Determine the [x, y] coordinate at the center of the cell enclosing the given text.  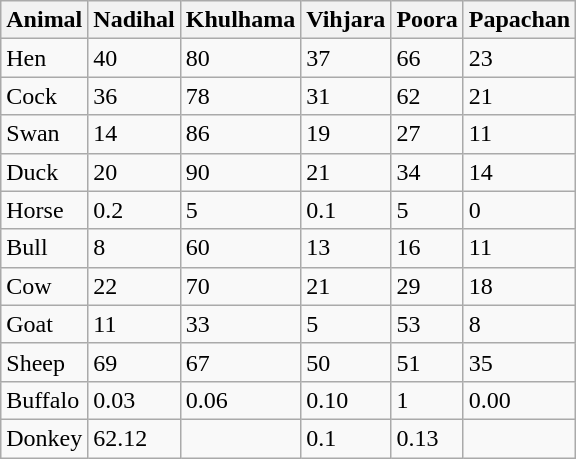
0.00 [519, 400]
35 [519, 362]
Khulhama [240, 20]
13 [346, 248]
70 [240, 286]
Vihjara [346, 20]
50 [346, 362]
27 [427, 134]
Sheep [44, 362]
0 [519, 210]
29 [427, 286]
Buffalo [44, 400]
Papachan [519, 20]
86 [240, 134]
Duck [44, 172]
16 [427, 248]
Bull [44, 248]
0.06 [240, 400]
66 [427, 58]
69 [134, 362]
0.03 [134, 400]
1 [427, 400]
51 [427, 362]
Donkey [44, 438]
0.2 [134, 210]
60 [240, 248]
Poora [427, 20]
67 [240, 362]
18 [519, 286]
40 [134, 58]
80 [240, 58]
Nadihal [134, 20]
20 [134, 172]
Swan [44, 134]
36 [134, 96]
Cock [44, 96]
31 [346, 96]
19 [346, 134]
22 [134, 286]
0.13 [427, 438]
Goat [44, 324]
33 [240, 324]
0.10 [346, 400]
Horse [44, 210]
34 [427, 172]
53 [427, 324]
Cow [44, 286]
23 [519, 58]
Animal [44, 20]
62 [427, 96]
62.12 [134, 438]
Hen [44, 58]
37 [346, 58]
90 [240, 172]
78 [240, 96]
